Detect which cell encompasses the target text, then output its [X, Y] center coordinate. 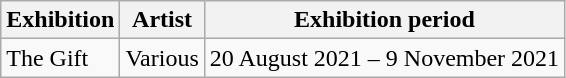
Exhibition [60, 20]
Exhibition period [384, 20]
Artist [162, 20]
Various [162, 58]
The Gift [60, 58]
20 August 2021 – 9 November 2021 [384, 58]
